Scan for the cell matching the given text and deliver its [X, Y] coordinate at center. 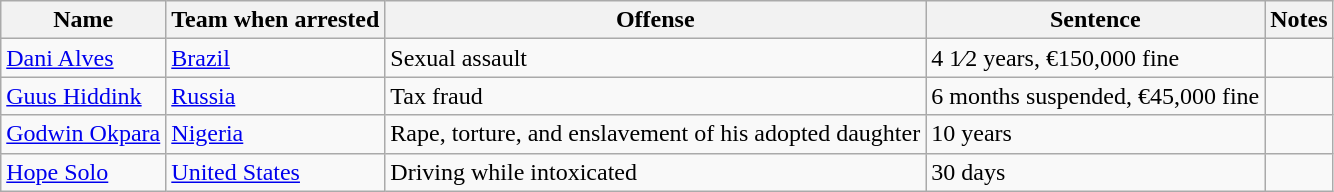
Russia [276, 96]
Notes [1299, 20]
Hope Solo [84, 172]
Tax fraud [656, 96]
Brazil [276, 58]
10 years [1096, 134]
30 days [1096, 172]
4 1⁄2 years, €150,000 fine [1096, 58]
Nigeria [276, 134]
Name [84, 20]
Offense [656, 20]
Sexual assault [656, 58]
6 months suspended, €45,000 fine [1096, 96]
Godwin Okpara [84, 134]
Driving while intoxicated [656, 172]
Team when arrested [276, 20]
Sentence [1096, 20]
Guus Hiddink [84, 96]
Dani Alves [84, 58]
United States [276, 172]
Rape, torture, and enslavement of his adopted daughter [656, 134]
